Extract the (x, y) coordinate from the center of the cell holding the provided text.  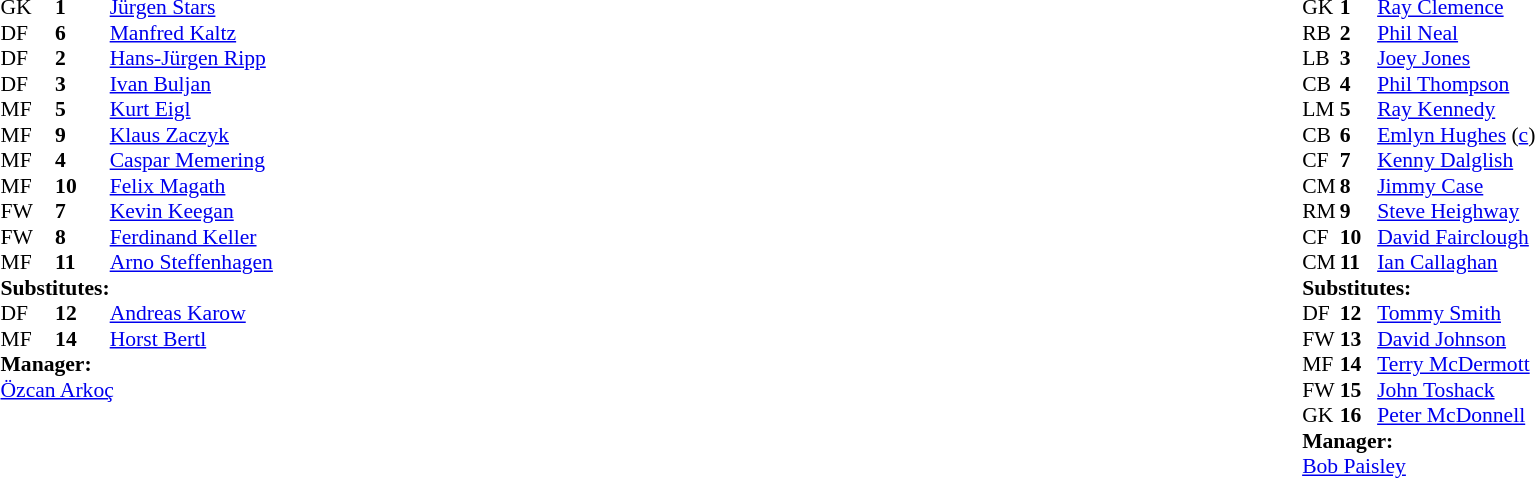
GK (1321, 415)
LM (1321, 109)
Özcan Arkoç (136, 390)
John Toshack (1456, 390)
Ray Kennedy (1456, 109)
Kevin Keegan (192, 211)
16 (1359, 415)
Phil Neal (1456, 33)
Emlyn Hughes (c) (1456, 135)
Ian Callaghan (1456, 263)
Terry McDermott (1456, 365)
Felix Magath (192, 186)
Hans-Jürgen Ripp (192, 59)
Steve Heighway (1456, 211)
Arno Steffenhagen (192, 263)
David Fairclough (1456, 237)
Horst Bertl (192, 339)
15 (1359, 390)
Andreas Karow (192, 313)
David Johnson (1456, 339)
13 (1359, 339)
RM (1321, 211)
Joey Jones (1456, 59)
Ferdinand Keller (192, 237)
Peter McDonnell (1456, 415)
Jimmy Case (1456, 186)
Kenny Dalglish (1456, 161)
Manfred Kaltz (192, 33)
Ivan Buljan (192, 84)
Caspar Memering (192, 161)
Klaus Zaczyk (192, 135)
Phil Thompson (1456, 84)
LB (1321, 59)
RB (1321, 33)
Tommy Smith (1456, 313)
Kurt Eigl (192, 109)
